Return (x, y) of the center of cell containing provided text 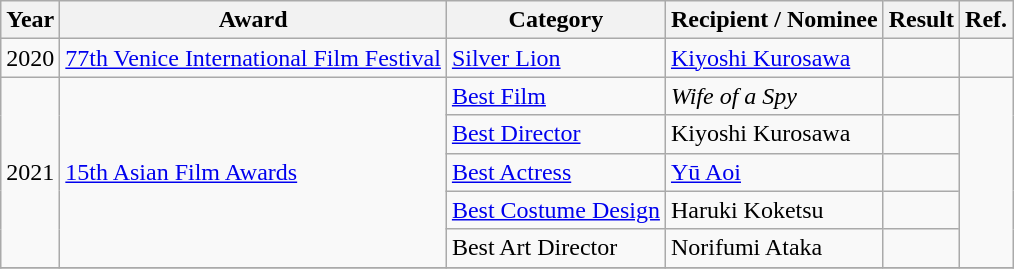
Result (921, 20)
Best Costume Design (556, 210)
2020 (30, 58)
2021 (30, 172)
Category (556, 20)
Yū Aoi (774, 172)
Ref. (986, 20)
Haruki Koketsu (774, 210)
Norifumi Ataka (774, 248)
Silver Lion (556, 58)
Year (30, 20)
Best Film (556, 96)
Wife of a Spy (774, 96)
Best Director (556, 134)
Recipient / Nominee (774, 20)
15th Asian Film Awards (254, 172)
Best Art Director (556, 248)
Best Actress (556, 172)
77th Venice International Film Festival (254, 58)
Award (254, 20)
